Extract the [x, y] coordinate from the center of the cell holding the provided text.  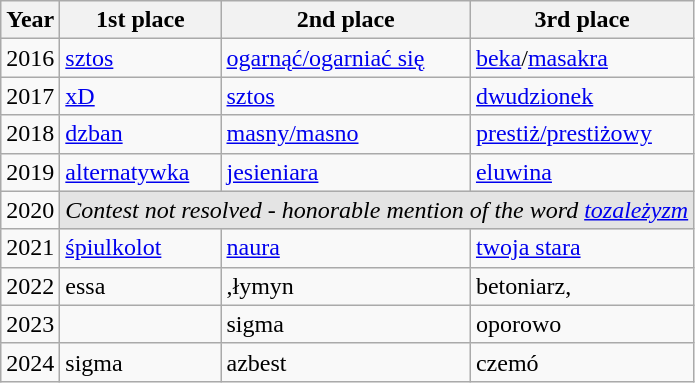
azbest [346, 362]
dzban [140, 134]
beka/masakra [582, 58]
prestiż/prestiżowy [582, 134]
xD [140, 96]
jesieniara [346, 172]
Year [30, 20]
alternatywka [140, 172]
ogarnąć/ogarniać się [346, 58]
eluwina [582, 172]
masny/masno [346, 134]
1st place [140, 20]
Contest not resolved - honorable mention of the word tozależyzm [377, 210]
czemó [582, 362]
2022 [30, 286]
dwudzionek [582, 96]
2016 [30, 58]
twoja stara [582, 248]
essa [140, 286]
2nd place [346, 20]
3rd place [582, 20]
2017 [30, 96]
2018 [30, 134]
2023 [30, 324]
2024 [30, 362]
2019 [30, 172]
oporowo [582, 324]
2020 [30, 210]
betoniarz, [582, 286]
,łymyn [346, 286]
2021 [30, 248]
śpiulkolot [140, 248]
naura [346, 248]
